From the cell containing the given text, extract its center point as (X, Y) coordinate. 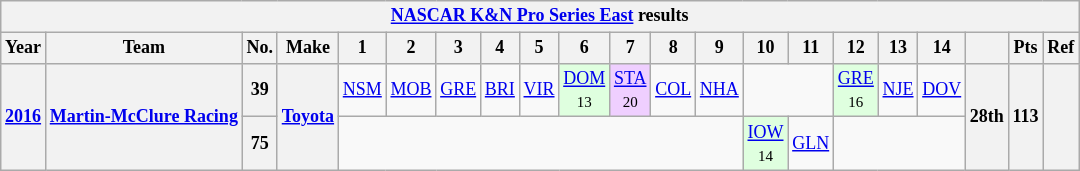
4 (500, 48)
COL (674, 90)
NHA (719, 90)
14 (942, 48)
Pts (1026, 48)
1 (362, 48)
GRE (458, 90)
12 (856, 48)
DOV (942, 90)
NJE (898, 90)
5 (539, 48)
Year (24, 48)
Toyota (308, 116)
Martin-McClure Racing (144, 116)
113 (1026, 116)
3 (458, 48)
8 (674, 48)
Team (144, 48)
9 (719, 48)
VIR (539, 90)
BRI (500, 90)
2016 (24, 116)
2 (411, 48)
7 (630, 48)
STA20 (630, 90)
75 (260, 144)
MOB (411, 90)
NSM (362, 90)
GLN (811, 144)
28th (988, 116)
10 (766, 48)
IOW14 (766, 144)
39 (260, 90)
DOM13 (584, 90)
6 (584, 48)
11 (811, 48)
Make (308, 48)
Ref (1061, 48)
13 (898, 48)
No. (260, 48)
GRE16 (856, 90)
NASCAR K&N Pro Series East results (540, 16)
